Identify which cell holds the provided text, then report its (X, Y) central coordinate. 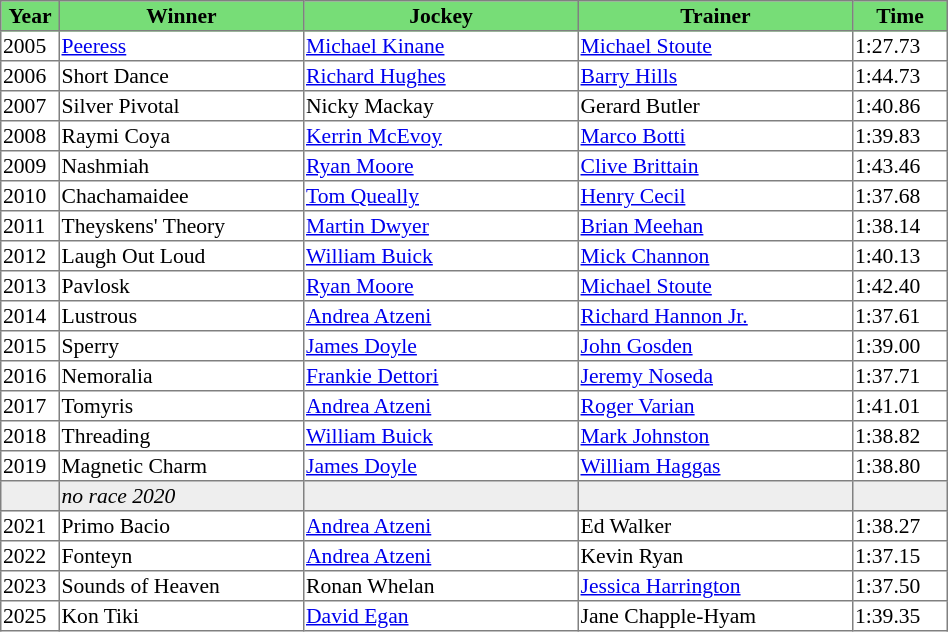
Laugh Out Loud (181, 256)
1:39.35 (900, 616)
Ed Walker (715, 526)
Theyskens' Theory (181, 226)
Ronan Whelan (441, 586)
1:38.14 (900, 226)
Threading (181, 436)
Mick Channon (715, 256)
John Gosden (715, 346)
1:39.83 (900, 136)
2009 (30, 166)
2005 (30, 46)
Barry Hills (715, 76)
2014 (30, 316)
Kerrin McEvoy (441, 136)
Sounds of Heaven (181, 586)
Tom Queally (441, 196)
Primo Bacio (181, 526)
Tomyris (181, 406)
1:41.01 (900, 406)
Frankie Dettori (441, 376)
1:38.82 (900, 436)
1:27.73 (900, 46)
Magnetic Charm (181, 466)
2013 (30, 286)
2017 (30, 406)
Short Dance (181, 76)
2010 (30, 196)
1:37.15 (900, 556)
Jockey (441, 16)
Silver Pivotal (181, 106)
2008 (30, 136)
Gerard Butler (715, 106)
Kon Tiki (181, 616)
2022 (30, 556)
2018 (30, 436)
Lustrous (181, 316)
Richard Hannon Jr. (715, 316)
Trainer (715, 16)
1:38.27 (900, 526)
2023 (30, 586)
1:40.86 (900, 106)
2021 (30, 526)
Chachamaidee (181, 196)
2012 (30, 256)
Marco Botti (715, 136)
1:44.73 (900, 76)
Pavlosk (181, 286)
Martin Dwyer (441, 226)
2025 (30, 616)
Raymi Coya (181, 136)
1:39.00 (900, 346)
Jeremy Noseda (715, 376)
Fonteyn (181, 556)
Nashmiah (181, 166)
Brian Meehan (715, 226)
1:43.46 (900, 166)
2011 (30, 226)
Nemoralia (181, 376)
1:37.68 (900, 196)
1:37.61 (900, 316)
Peeress (181, 46)
Jane Chapple-Hyam (715, 616)
Jessica Harrington (715, 586)
1:37.71 (900, 376)
1:38.80 (900, 466)
1:37.50 (900, 586)
William Haggas (715, 466)
Kevin Ryan (715, 556)
2019 (30, 466)
Nicky Mackay (441, 106)
Richard Hughes (441, 76)
Roger Varian (715, 406)
Winner (181, 16)
Sperry (181, 346)
Michael Kinane (441, 46)
Time (900, 16)
2016 (30, 376)
Year (30, 16)
2007 (30, 106)
Henry Cecil (715, 196)
Clive Brittain (715, 166)
David Egan (441, 616)
1:40.13 (900, 256)
1:42.40 (900, 286)
Mark Johnston (715, 436)
2006 (30, 76)
no race 2020 (181, 496)
2015 (30, 346)
